Find where the given text appears and provide that cell's center as (X, Y) coordinate. 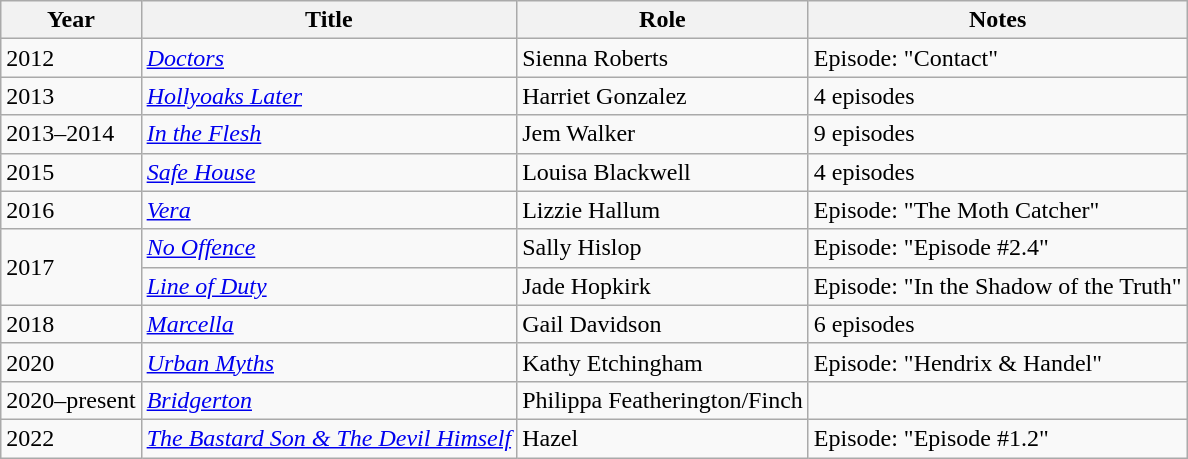
Philippa Featherington/Finch (663, 400)
2015 (71, 172)
Jem Walker (663, 134)
Line of Duty (328, 286)
Jade Hopkirk (663, 286)
Episode: "Episode #1.2" (998, 438)
Episode: "Episode #2.4" (998, 248)
Notes (998, 20)
Sienna Roberts (663, 58)
Role (663, 20)
Vera (328, 210)
2022 (71, 438)
Marcella (328, 324)
2018 (71, 324)
No Offence (328, 248)
Hazel (663, 438)
9 episodes (998, 134)
2013–2014 (71, 134)
Bridgerton (328, 400)
Episode: "Hendrix & Handel" (998, 362)
In the Flesh (328, 134)
Sally Hislop (663, 248)
Year (71, 20)
Episode: "Contact" (998, 58)
Harriet Gonzalez (663, 96)
Doctors (328, 58)
2020 (71, 362)
6 episodes (998, 324)
Episode: "In the Shadow of the Truth" (998, 286)
Lizzie Hallum (663, 210)
Gail Davidson (663, 324)
Louisa Blackwell (663, 172)
2013 (71, 96)
Kathy Etchingham (663, 362)
The Bastard Son & The Devil Himself (328, 438)
2020–present (71, 400)
Episode: "The Moth Catcher" (998, 210)
2017 (71, 267)
Urban Myths (328, 362)
Safe House (328, 172)
Title (328, 20)
2016 (71, 210)
2012 (71, 58)
Hollyoaks Later (328, 96)
